Pinpoint the cell where the given text exists, returning its (x, y) midpoint coordinate. 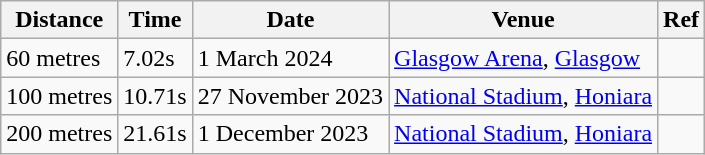
Ref (682, 20)
1 March 2024 (290, 58)
Date (290, 20)
Venue (524, 20)
7.02s (155, 58)
Glasgow Arena, Glasgow (524, 58)
60 metres (60, 58)
100 metres (60, 96)
1 December 2023 (290, 134)
Time (155, 20)
10.71s (155, 96)
Distance (60, 20)
21.61s (155, 134)
27 November 2023 (290, 96)
200 metres (60, 134)
